Capture the cell that displays the provided text and extract its [X, Y] central coordinate. 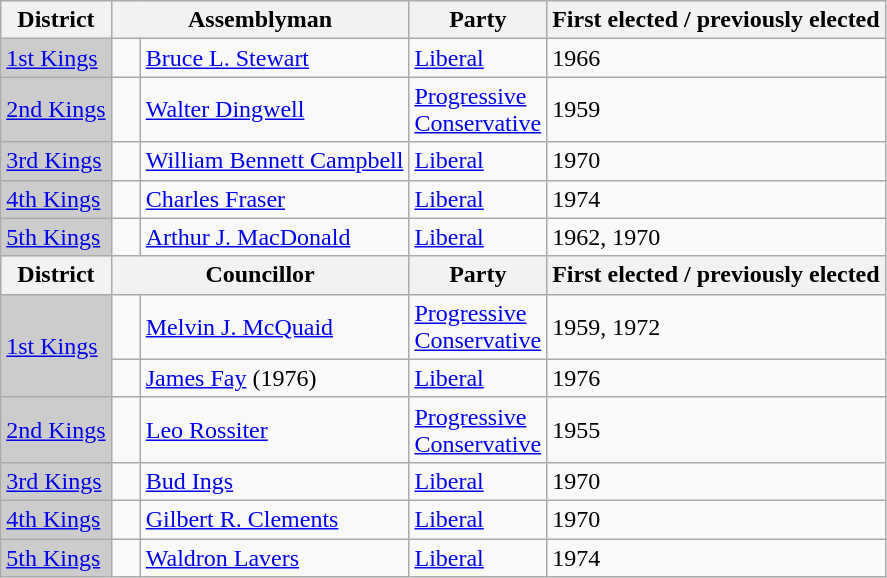
Melvin J. McQuaid [274, 326]
1959 [716, 110]
1976 [716, 378]
Bruce L. Stewart [274, 58]
Arthur J. MacDonald [274, 237]
Assemblyman [260, 20]
Charles Fraser [274, 199]
1955 [716, 430]
1959, 1972 [716, 326]
Councillor [260, 275]
Waldron Lavers [274, 557]
William Bennett Campbell [274, 161]
Walter Dingwell [274, 110]
Gilbert R. Clements [274, 519]
Leo Rossiter [274, 430]
1962, 1970 [716, 237]
Bud Ings [274, 481]
James Fay (1976) [274, 378]
1966 [716, 58]
